Determine the [x, y] coordinate at the center of the cell enclosing the given text.  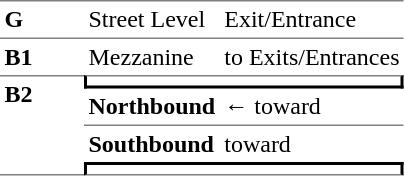
toward [312, 144]
to Exits/Entrances [312, 57]
Mezzanine [152, 57]
← toward [312, 107]
B1 [42, 57]
Southbound [152, 144]
Street Level [152, 19]
G [42, 19]
B2 [42, 125]
Exit/Entrance [312, 19]
Northbound [152, 107]
